Find where the given text appears and provide that cell's center as [X, Y] coordinate. 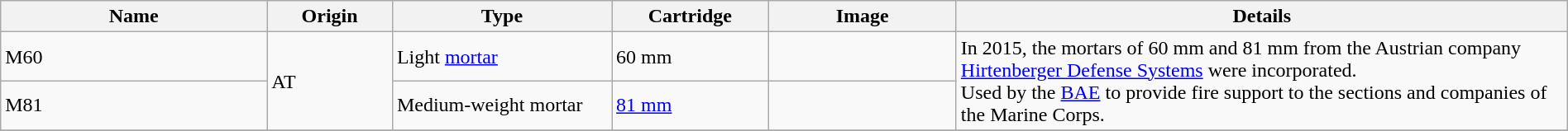
AT [330, 81]
60 mm [690, 57]
Cartridge [690, 16]
Type [501, 16]
Details [1262, 16]
M60 [134, 57]
81 mm [690, 105]
M81 [134, 105]
Light mortar [501, 57]
Origin [330, 16]
Medium-weight mortar [501, 105]
Name [134, 16]
Image [862, 16]
